For the text-containing cell, return its midpoint in (x, y) coordinate format. 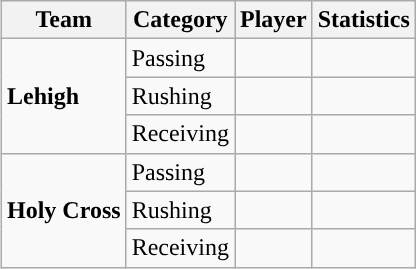
Player (273, 20)
Team (64, 20)
Category (180, 20)
Statistics (364, 20)
Holy Cross (64, 210)
Lehigh (64, 96)
